Identify which cell holds the provided text, then report its [X, Y] central coordinate. 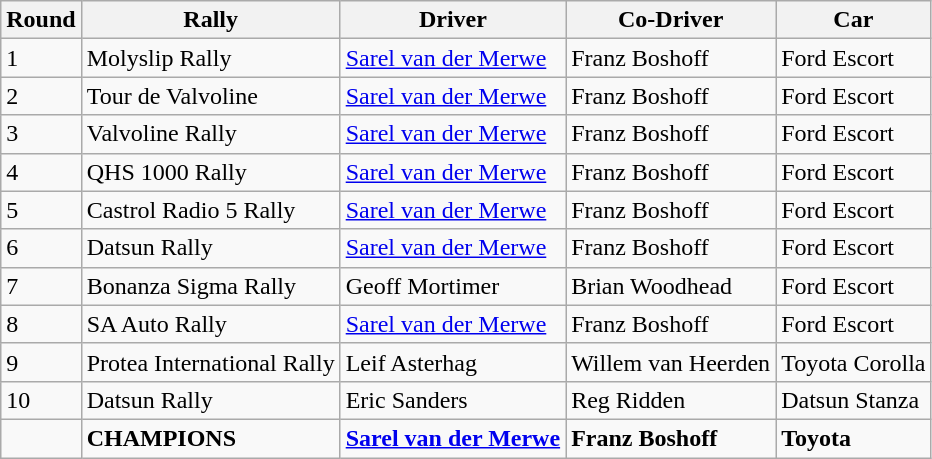
Rally [210, 20]
4 [41, 172]
Eric Sanders [452, 400]
Toyota Corolla [854, 362]
Co-Driver [671, 20]
Tour de Valvoline [210, 96]
Castrol Radio 5 Rally [210, 210]
Leif Asterhag [452, 362]
Brian Woodhead [671, 286]
7 [41, 286]
Toyota [854, 438]
Round [41, 20]
Datsun Stanza [854, 400]
Bonanza Sigma Rally [210, 286]
Willem van Heerden [671, 362]
Geoff Mortimer [452, 286]
9 [41, 362]
Reg Ridden [671, 400]
CHAMPIONS [210, 438]
Car [854, 20]
8 [41, 324]
2 [41, 96]
Driver [452, 20]
3 [41, 134]
1 [41, 58]
Protea International Rally [210, 362]
6 [41, 248]
QHS 1000 Rally [210, 172]
Molyslip Rally [210, 58]
10 [41, 400]
5 [41, 210]
SA Auto Rally [210, 324]
Valvoline Rally [210, 134]
